From the cell containing the given text, extract its center point as [x, y] coordinate. 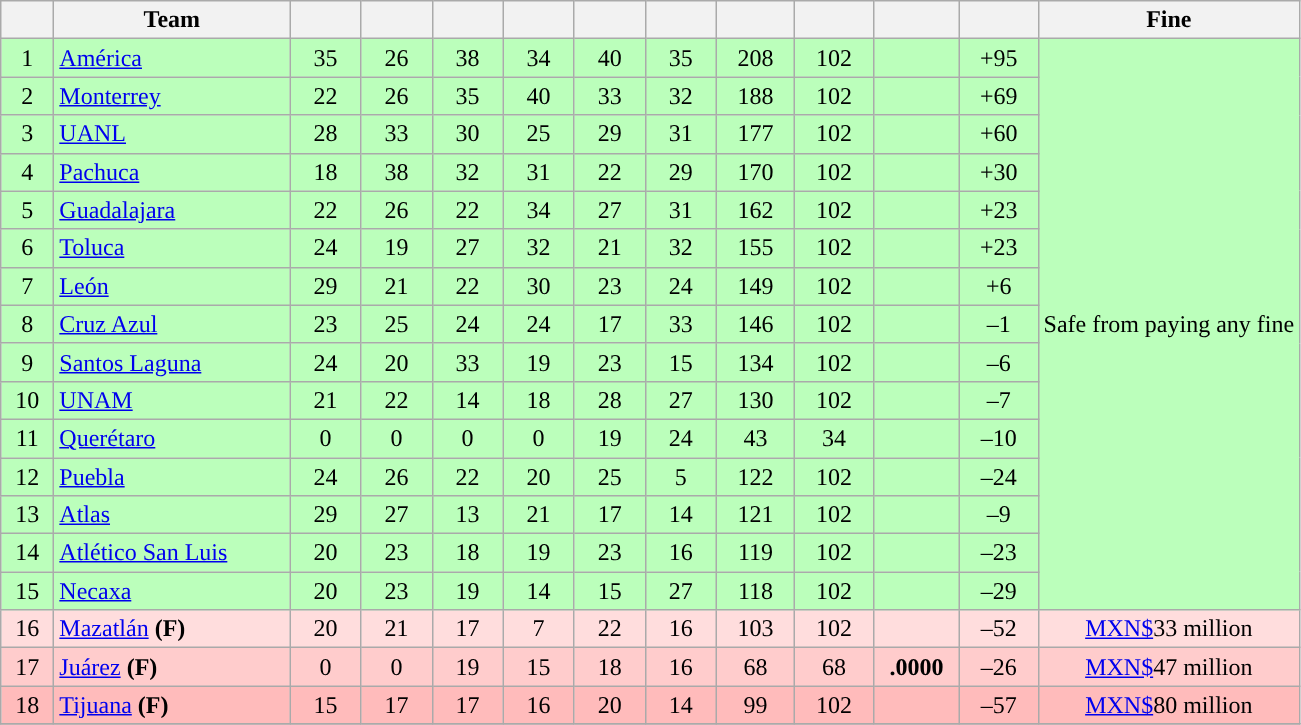
–10 [998, 438]
Necaxa [172, 591]
208 [756, 58]
Team [172, 20]
122 [756, 477]
Pachuca [172, 172]
–23 [998, 553]
6 [28, 248]
146 [756, 324]
MXN$33 million [1169, 629]
11 [28, 438]
2 [28, 96]
121 [756, 515]
149 [756, 286]
Santos Laguna [172, 362]
177 [756, 134]
+60 [998, 134]
MXN$47 million [1169, 667]
130 [756, 400]
Monterrey [172, 96]
99 [756, 705]
Tijuana (F) [172, 705]
10 [28, 400]
Guadalajara [172, 210]
UANL [172, 134]
León [172, 286]
–1 [998, 324]
América [172, 58]
–26 [998, 667]
.0000 [916, 667]
12 [28, 477]
Safe from paying any fine [1169, 324]
3 [28, 134]
+95 [998, 58]
UNAM [172, 400]
Atlas [172, 515]
170 [756, 172]
162 [756, 210]
Juárez (F) [172, 667]
Querétaro [172, 438]
103 [756, 629]
–57 [998, 705]
1 [28, 58]
MXN$80 million [1169, 705]
–9 [998, 515]
9 [28, 362]
188 [756, 96]
Fine [1169, 20]
+69 [998, 96]
Atlético San Luis [172, 553]
Mazatlán (F) [172, 629]
155 [756, 248]
–52 [998, 629]
–29 [998, 591]
–24 [998, 477]
43 [756, 438]
+30 [998, 172]
8 [28, 324]
119 [756, 553]
Cruz Azul [172, 324]
+6 [998, 286]
–7 [998, 400]
118 [756, 591]
Toluca [172, 248]
134 [756, 362]
Puebla [172, 477]
–6 [998, 362]
4 [28, 172]
